Extract the (X, Y) coordinate from the center of the cell holding the provided text.  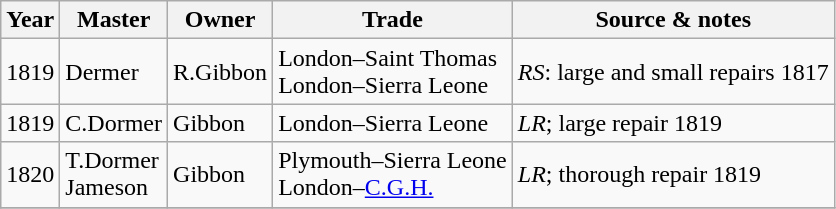
Dermer (114, 72)
London–Sierra Leone (393, 123)
Plymouth–Sierra LeoneLondon–C.G.H. (393, 174)
Owner (220, 20)
Year (30, 20)
RS: large and small repairs 1817 (673, 72)
C.Dormer (114, 123)
R.Gibbon (220, 72)
LR; thorough repair 1819 (673, 174)
Source & notes (673, 20)
LR; large repair 1819 (673, 123)
Trade (393, 20)
1820 (30, 174)
Master (114, 20)
T.DormerJameson (114, 174)
London–Saint ThomasLondon–Sierra Leone (393, 72)
